Provide the [X, Y] coordinate of the cell's center where the given text is located.  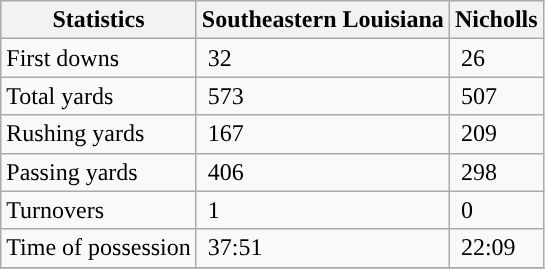
Turnovers [99, 210]
Total yards [99, 96]
1 [322, 210]
167 [322, 134]
Southeastern Louisiana [322, 20]
Time of possession [99, 248]
209 [496, 134]
26 [496, 58]
37:51 [322, 248]
Passing yards [99, 172]
Rushing yards [99, 134]
298 [496, 172]
Nicholls [496, 20]
406 [322, 172]
0 [496, 210]
Statistics [99, 20]
22:09 [496, 248]
507 [496, 96]
573 [322, 96]
32 [322, 58]
First downs [99, 58]
